From the cell containing the given text, extract its center point as [X, Y] coordinate. 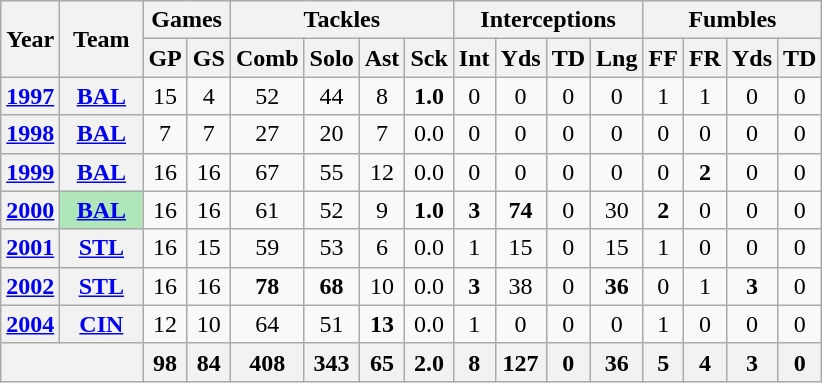
Interceptions [548, 20]
68 [332, 286]
1998 [30, 134]
Ast [382, 58]
FR [704, 58]
Team [102, 39]
Solo [332, 58]
65 [382, 362]
67 [267, 172]
1999 [30, 172]
Fumbles [732, 20]
Tackles [342, 20]
2001 [30, 248]
74 [520, 210]
Sck [429, 58]
98 [165, 362]
5 [663, 362]
6 [382, 248]
FF [663, 58]
GP [165, 58]
2004 [30, 324]
Int [474, 58]
78 [267, 286]
Games [186, 20]
CIN [102, 324]
127 [520, 362]
343 [332, 362]
2002 [30, 286]
59 [267, 248]
Year [30, 39]
9 [382, 210]
Comb [267, 58]
38 [520, 286]
44 [332, 96]
55 [332, 172]
13 [382, 324]
64 [267, 324]
84 [208, 362]
2000 [30, 210]
27 [267, 134]
61 [267, 210]
20 [332, 134]
2.0 [429, 362]
30 [617, 210]
GS [208, 58]
51 [332, 324]
Lng [617, 58]
408 [267, 362]
53 [332, 248]
1997 [30, 96]
